For the text-containing cell, return its midpoint in [x, y] coordinate format. 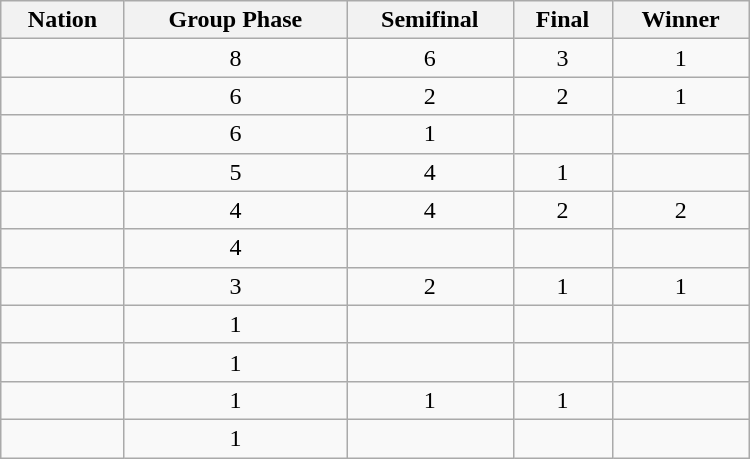
Semifinal [430, 20]
Group Phase [235, 20]
Nation [63, 20]
5 [235, 172]
8 [235, 58]
Final [562, 20]
Winner [680, 20]
